Extract the [x, y] coordinate from the center of the cell holding the provided text.  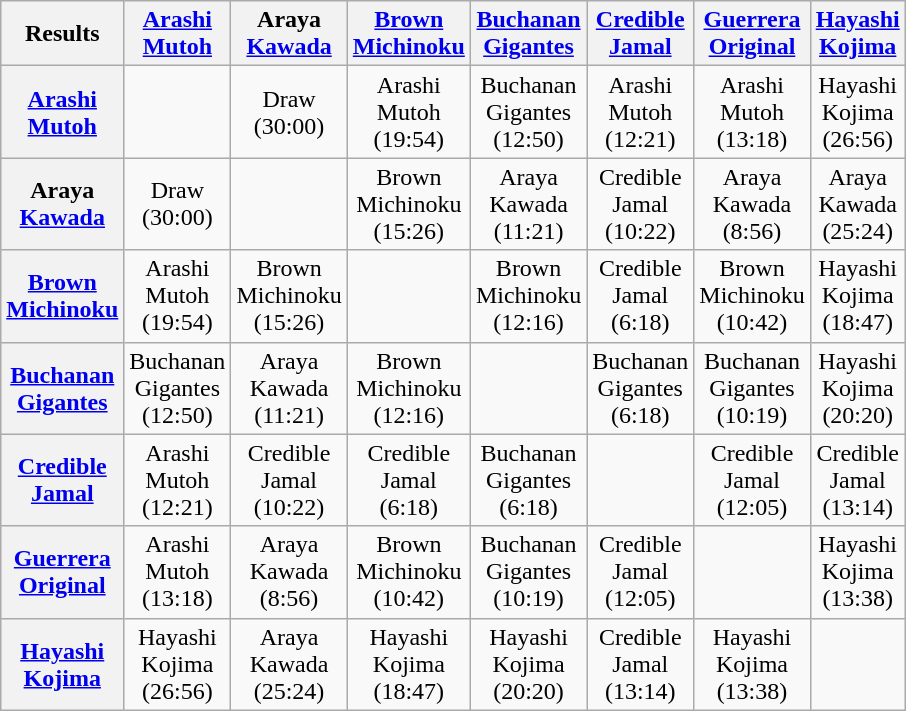
Results [62, 34]
